Find where the given text appears and provide that cell's center as [X, Y] coordinate. 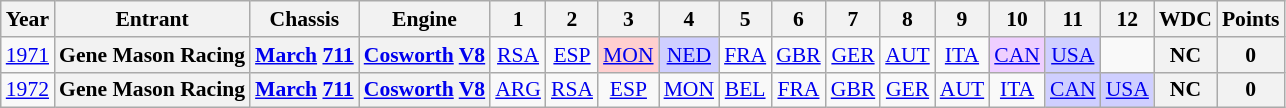
ARG [518, 90]
10 [1017, 19]
11 [1073, 19]
1971 [28, 55]
Points [1251, 19]
12 [1128, 19]
Chassis [304, 19]
Entrant [152, 19]
Year [28, 19]
NED [690, 55]
9 [962, 19]
Engine [424, 19]
3 [628, 19]
8 [907, 19]
1972 [28, 90]
6 [798, 19]
7 [854, 19]
2 [572, 19]
4 [690, 19]
BEL [745, 90]
1 [518, 19]
5 [745, 19]
WDC [1186, 19]
